Locate the cell with the specified text and output its (x, y) center coordinate. 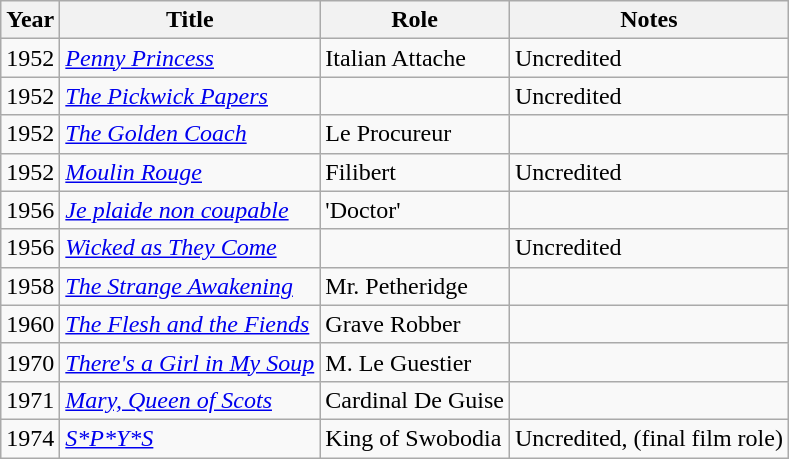
Wicked as They Come (190, 248)
The Flesh and the Fiends (190, 324)
1970 (30, 362)
Penny Princess (190, 58)
Uncredited, (final film role) (648, 438)
Italian Attache (415, 58)
King of Swobodia (415, 438)
1971 (30, 400)
Moulin Rouge (190, 172)
Cardinal De Guise (415, 400)
Mary, Queen of Scots (190, 400)
1958 (30, 286)
Grave Robber (415, 324)
The Pickwick Papers (190, 96)
Title (190, 20)
Role (415, 20)
Mr. Petheridge (415, 286)
Year (30, 20)
1974 (30, 438)
The Golden Coach (190, 134)
There's a Girl in My Soup (190, 362)
1960 (30, 324)
'Doctor' (415, 210)
M. Le Guestier (415, 362)
Notes (648, 20)
The Strange Awakening (190, 286)
S*P*Y*S (190, 438)
Le Procureur (415, 134)
Je plaide non coupable (190, 210)
Filibert (415, 172)
